Scan for the cell matching the given text and deliver its (X, Y) coordinate at center. 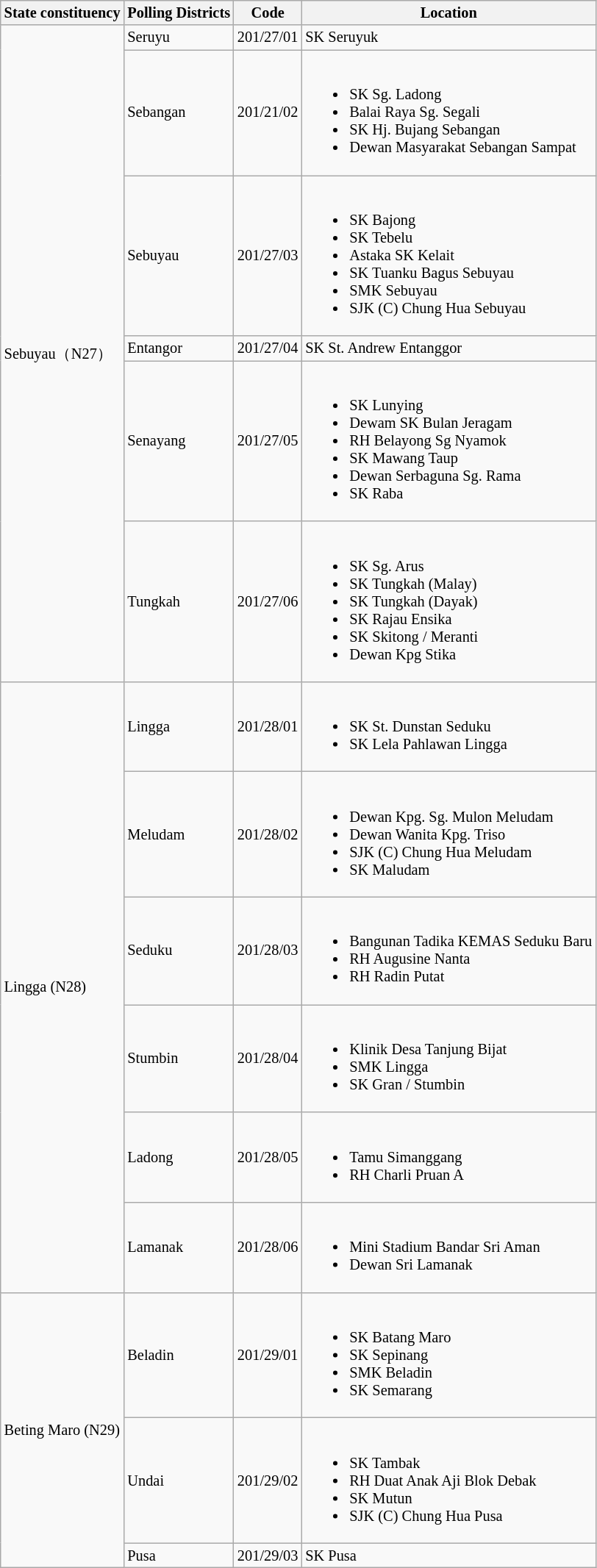
Code (268, 12)
Ladong (179, 1157)
201/29/01 (268, 1355)
SK TambakRH Duat Anak Aji Blok DebakSK MutunSJK (C) Chung Hua Pusa (448, 1480)
Polling Districts (179, 12)
201/27/01 (268, 37)
Stumbin (179, 1058)
SK LunyingDewam SK Bulan JeragamRH Belayong Sg NyamokSK Mawang TaupDewan Serbaguna Sg. RamaSK Raba (448, 440)
201/27/06 (268, 601)
Tungkah (179, 601)
Mini Stadium Bandar Sri AmanDewan Sri Lamanak (448, 1247)
SK Sg. LadongBalai Raya Sg. SegaliSK Hj. Bujang SebanganDewan Masyarakat Sebangan Sampat (448, 112)
State constituency (62, 12)
Bangunan Tadika KEMAS Seduku BaruRH Augusine NantaRH Radin Putat (448, 951)
Lingga (N28) (62, 987)
201/29/02 (268, 1480)
201/28/05 (268, 1157)
SK Seruyuk (448, 37)
SK St. Dunstan SedukuSK Lela Pahlawan Lingga (448, 726)
Undai (179, 1480)
201/28/02 (268, 834)
201/21/02 (268, 112)
201/27/04 (268, 348)
Lamanak (179, 1247)
SK BajongSK TebeluAstaka SK KelaitSK Tuanku Bagus SebuyauSMK SebuyauSJK (C) Chung Hua Sebuyau (448, 255)
Beladin (179, 1355)
Entangor (179, 348)
Klinik Desa Tanjung BijatSMK LinggaSK Gran / Stumbin (448, 1058)
Sebangan (179, 112)
201/29/03 (268, 1556)
Location (448, 12)
Lingga (179, 726)
Seruyu (179, 37)
Sebuyau (179, 255)
201/28/01 (268, 726)
Pusa (179, 1556)
SK Batang MaroSK SepinangSMK BeladinSK Semarang (448, 1355)
SK Pusa (448, 1556)
201/28/06 (268, 1247)
Beting Maro (N29) (62, 1431)
Seduku (179, 951)
201/27/03 (268, 255)
SK Sg. ArusSK Tungkah (Malay)SK Tungkah (Dayak)SK Rajau EnsikaSK Skitong / MerantiDewan Kpg Stika (448, 601)
Sebuyau（N27） (62, 353)
201/27/05 (268, 440)
201/28/04 (268, 1058)
Meludam (179, 834)
Senayang (179, 440)
201/28/03 (268, 951)
SK St. Andrew Entanggor (448, 348)
Dewan Kpg. Sg. Mulon MeludamDewan Wanita Kpg. TrisoSJK (C) Chung Hua MeludamSK Maludam (448, 834)
Tamu SimanggangRH Charli Pruan A (448, 1157)
